Search for the cell housing the specified text and yield its [x, y] center coordinate. 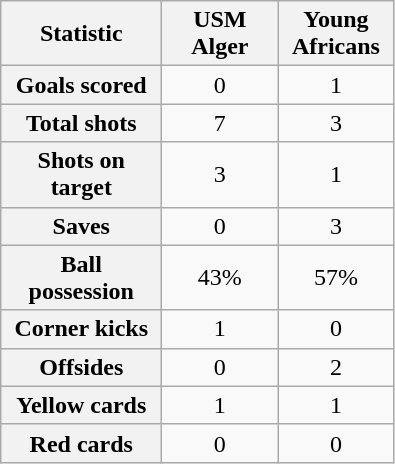
Total shots [82, 123]
Yellow cards [82, 405]
7 [220, 123]
43% [220, 278]
Goals scored [82, 85]
Red cards [82, 443]
Ball possession [82, 278]
57% [336, 278]
Shots on target [82, 174]
Statistic [82, 34]
2 [336, 367]
Young Africans [336, 34]
Corner kicks [82, 329]
Offsides [82, 367]
USM Alger [220, 34]
Saves [82, 226]
